Provide the [X, Y] coordinate of the cell's center where the given text is located.  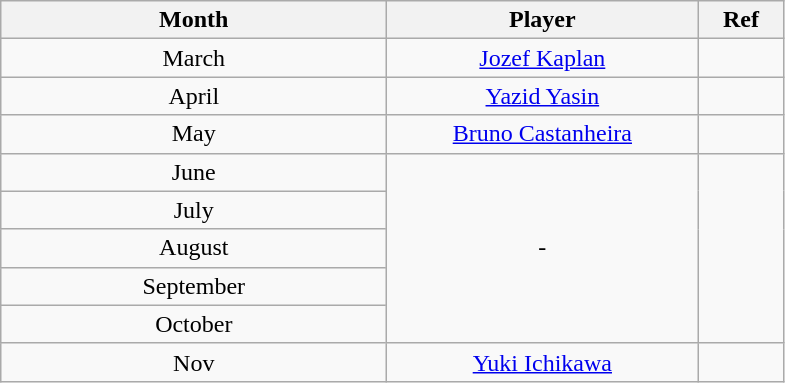
August [194, 248]
Bruno Castanheira [542, 134]
September [194, 286]
June [194, 172]
Yazid Yasin [542, 96]
Ref [741, 20]
Player [542, 20]
October [194, 324]
March [194, 58]
Jozef Kaplan [542, 58]
Nov [194, 362]
- [542, 248]
Yuki Ichikawa [542, 362]
July [194, 210]
April [194, 96]
May [194, 134]
Month [194, 20]
